Pinpoint the cell where the given text exists, returning its (X, Y) midpoint coordinate. 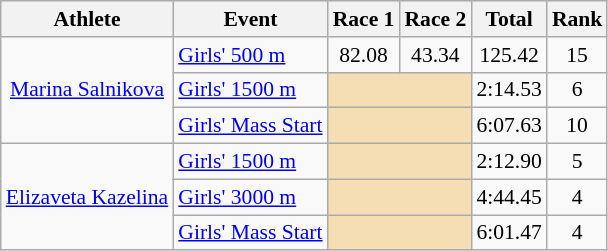
15 (578, 55)
Marina Salnikova (88, 90)
Girls' 500 m (250, 55)
2:12.90 (508, 162)
Event (250, 19)
Race 1 (364, 19)
Girls' 3000 m (250, 197)
Rank (578, 19)
43.34 (435, 55)
125.42 (508, 55)
5 (578, 162)
Total (508, 19)
82.08 (364, 55)
Athlete (88, 19)
4:44.45 (508, 197)
10 (578, 126)
6:01.47 (508, 233)
6:07.63 (508, 126)
2:14.53 (508, 90)
Elizaveta Kazelina (88, 198)
6 (578, 90)
Race 2 (435, 19)
